Detect which cell encompasses the target text, then output its [x, y] center coordinate. 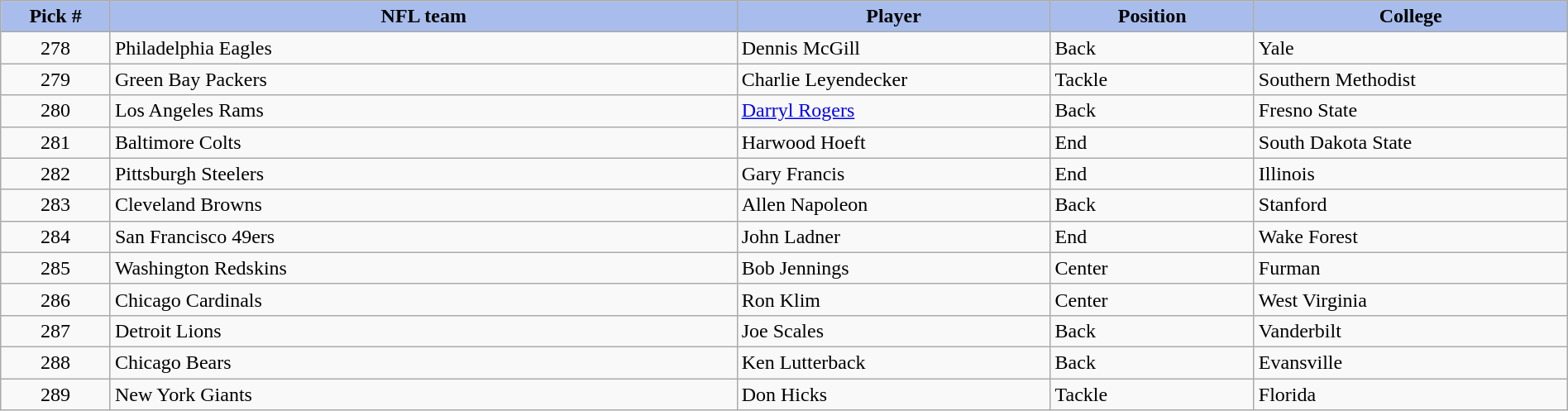
Furman [1411, 268]
279 [56, 79]
Washington Redskins [423, 268]
Harwood Hoeft [893, 142]
Vanderbilt [1411, 331]
Charlie Leyendecker [893, 79]
Player [893, 17]
Illinois [1411, 174]
Bob Jennings [893, 268]
Cleveland Browns [423, 205]
288 [56, 362]
Ron Klim [893, 299]
Chicago Bears [423, 362]
Position [1152, 17]
285 [56, 268]
289 [56, 394]
New York Giants [423, 394]
282 [56, 174]
Evansville [1411, 362]
John Ladner [893, 237]
284 [56, 237]
Pittsburgh Steelers [423, 174]
Florida [1411, 394]
Gary Francis [893, 174]
Stanford [1411, 205]
Pick # [56, 17]
Green Bay Packers [423, 79]
San Francisco 49ers [423, 237]
Fresno State [1411, 111]
Southern Methodist [1411, 79]
283 [56, 205]
Chicago Cardinals [423, 299]
286 [56, 299]
West Virginia [1411, 299]
College [1411, 17]
Don Hicks [893, 394]
Darryl Rogers [893, 111]
278 [56, 48]
Joe Scales [893, 331]
Ken Lutterback [893, 362]
Los Angeles Rams [423, 111]
Dennis McGill [893, 48]
Baltimore Colts [423, 142]
Wake Forest [1411, 237]
NFL team [423, 17]
280 [56, 111]
Detroit Lions [423, 331]
Yale [1411, 48]
281 [56, 142]
Philadelphia Eagles [423, 48]
287 [56, 331]
South Dakota State [1411, 142]
Allen Napoleon [893, 205]
